Locate the cell with the specified text and output its [x, y] center coordinate. 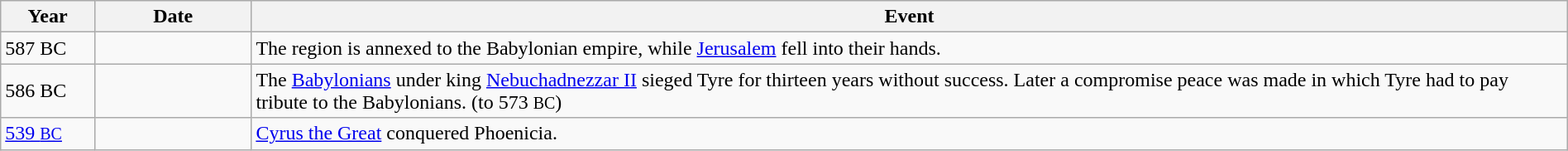
Year [48, 17]
Cyrus the Great conquered Phoenicia. [910, 134]
539 BC [48, 134]
587 BC [48, 48]
586 BC [48, 91]
Date [172, 17]
The region is annexed to the Babylonian empire, while Jerusalem fell into their hands. [910, 48]
Event [910, 17]
